Locate the cell with the specified text and output its (x, y) center coordinate. 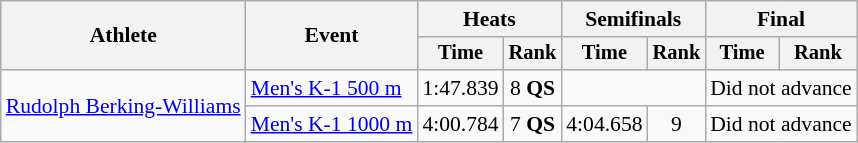
Men's K-1 1000 m (332, 124)
Event (332, 36)
Final (781, 19)
4:04.658 (604, 124)
Semifinals (633, 19)
Heats (489, 19)
Athlete (124, 36)
4:00.784 (460, 124)
1:47.839 (460, 88)
Men's K-1 500 m (332, 88)
9 (677, 124)
8 QS (533, 88)
7 QS (533, 124)
Rudolph Berking-Williams (124, 106)
